Scan for the cell matching the given text and deliver its (X, Y) coordinate at center. 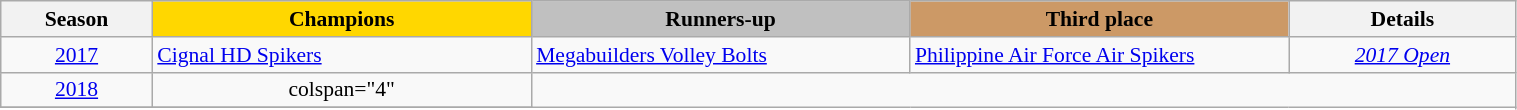
Megabuilders Volley Bolts (720, 55)
Third place (1100, 19)
2017 Open (1402, 55)
Runners-up (720, 19)
Cignal HD Spikers (342, 55)
Details (1402, 19)
2018 (77, 90)
Season (77, 19)
Champions (342, 19)
2017 (77, 55)
Philippine Air Force Air Spikers (1100, 55)
colspan="4" (342, 90)
